Locate the cell with the specified text and output its (X, Y) center coordinate. 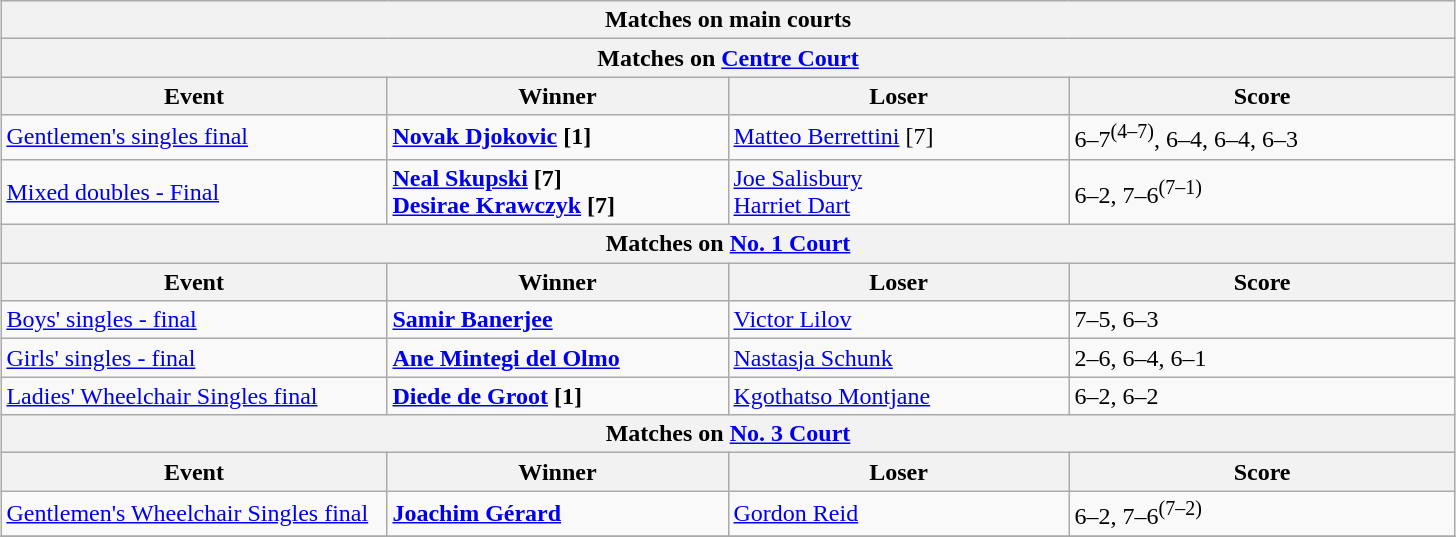
6–2, 6–2 (1262, 396)
Matches on No. 3 Court (728, 434)
Joachim Gérard (558, 514)
7–5, 6–3 (1262, 320)
6–7(4–7), 6–4, 6–4, 6–3 (1262, 138)
Gentlemen's singles final (194, 138)
Victor Lilov (898, 320)
Neal Skupski [7] Desirae Krawczyk [7] (558, 192)
Gordon Reid (898, 514)
Ane Mintegi del Olmo (558, 358)
Kgothatso Montjane (898, 396)
Samir Banerjee (558, 320)
Gentlemen's Wheelchair Singles final (194, 514)
6–2, 7–6(7–2) (1262, 514)
Girls' singles - final (194, 358)
2–6, 6–4, 6–1 (1262, 358)
Matches on main courts (728, 20)
6–2, 7–6(7–1) (1262, 192)
Matteo Berrettini [7] (898, 138)
Nastasja Schunk (898, 358)
Novak Djokovic [1] (558, 138)
Diede de Groot [1] (558, 396)
Boys' singles - final (194, 320)
Matches on No. 1 Court (728, 244)
Matches on Centre Court (728, 58)
Mixed doubles - Final (194, 192)
Ladies' Wheelchair Singles final (194, 396)
Joe Salisbury Harriet Dart (898, 192)
